Scan for the cell matching the given text and deliver its [x, y] coordinate at center. 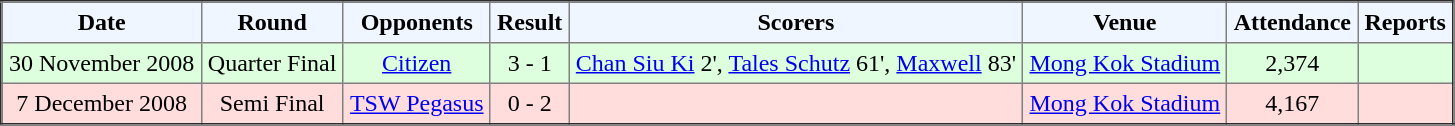
TSW Pegasus [416, 104]
Reports [1406, 22]
0 - 2 [530, 104]
Scorers [796, 22]
3 - 1 [530, 63]
7 December 2008 [102, 104]
Opponents [416, 22]
Venue [1125, 22]
Quarter Final [272, 63]
Chan Siu Ki 2', Tales Schutz 61', Maxwell 83' [796, 63]
Date [102, 22]
4,167 [1292, 104]
2,374 [1292, 63]
Citizen [416, 63]
Round [272, 22]
Result [530, 22]
30 November 2008 [102, 63]
Semi Final [272, 104]
Attendance [1292, 22]
